Locate the cell with the specified text and output its (x, y) center coordinate. 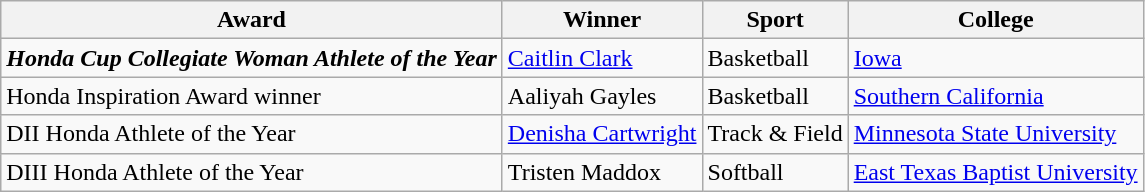
Denisha Cartwright (602, 134)
Honda Inspiration Award winner (252, 96)
Honda Cup Collegiate Woman Athlete of the Year (252, 58)
Tristen Maddox (602, 172)
College (996, 20)
Softball (775, 172)
DII Honda Athlete of the Year (252, 134)
Minnesota State University (996, 134)
Track & Field (775, 134)
Aaliyah Gayles (602, 96)
DIII Honda Athlete of the Year (252, 172)
East Texas Baptist University (996, 172)
Award (252, 20)
Southern California (996, 96)
Winner (602, 20)
Iowa (996, 58)
Sport (775, 20)
Caitlin Clark (602, 58)
